From the cell containing the given text, extract its center point as (X, Y) coordinate. 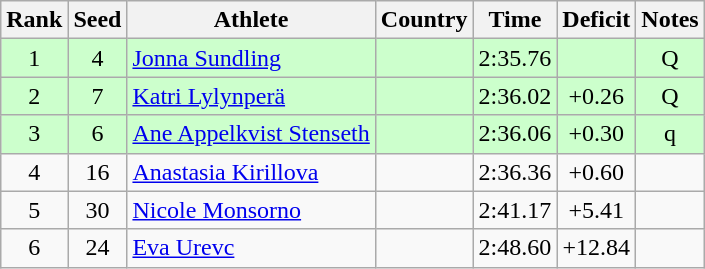
+12.84 (596, 248)
Seed (98, 20)
1 (34, 58)
Notes (670, 20)
+0.60 (596, 172)
Deficit (596, 20)
2:48.60 (515, 248)
Time (515, 20)
16 (98, 172)
3 (34, 134)
+5.41 (596, 210)
Jonna Sundling (251, 58)
7 (98, 96)
Ane Appelkvist Stenseth (251, 134)
30 (98, 210)
Katri Lylynperä (251, 96)
Nicole Monsorno (251, 210)
Rank (34, 20)
2:35.76 (515, 58)
2:36.02 (515, 96)
Country (424, 20)
+0.30 (596, 134)
Athlete (251, 20)
+0.26 (596, 96)
2 (34, 96)
2:41.17 (515, 210)
5 (34, 210)
2:36.36 (515, 172)
2:36.06 (515, 134)
q (670, 134)
Eva Urevc (251, 248)
24 (98, 248)
Anastasia Kirillova (251, 172)
